Scan for the cell matching the given text and deliver its (x, y) coordinate at center. 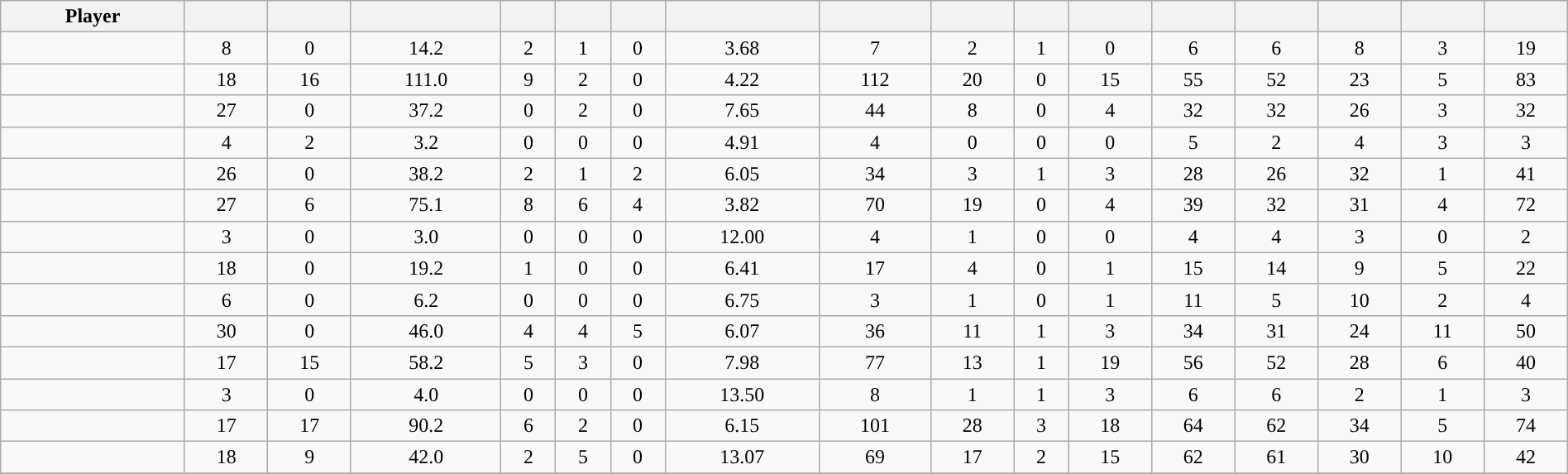
61 (1276, 457)
39 (1193, 205)
24 (1360, 331)
6.15 (742, 426)
14.2 (425, 48)
44 (875, 111)
6.05 (742, 174)
58.2 (425, 362)
37.2 (425, 111)
12.00 (742, 237)
40 (1527, 362)
112 (875, 79)
111.0 (425, 79)
55 (1193, 79)
64 (1193, 426)
4.0 (425, 395)
41 (1527, 174)
6.41 (742, 268)
7.65 (742, 111)
6.75 (742, 299)
6.2 (425, 299)
7.98 (742, 362)
13 (972, 362)
75.1 (425, 205)
101 (875, 426)
16 (309, 79)
22 (1527, 268)
50 (1527, 331)
69 (875, 457)
3.0 (425, 237)
19.2 (425, 268)
42.0 (425, 457)
4.91 (742, 142)
14 (1276, 268)
Player (93, 17)
46.0 (425, 331)
23 (1360, 79)
6.07 (742, 331)
7 (875, 48)
36 (875, 331)
3.2 (425, 142)
72 (1527, 205)
3.82 (742, 205)
56 (1193, 362)
70 (875, 205)
74 (1527, 426)
90.2 (425, 426)
77 (875, 362)
13.07 (742, 457)
4.22 (742, 79)
13.50 (742, 395)
3.68 (742, 48)
83 (1527, 79)
20 (972, 79)
38.2 (425, 174)
42 (1527, 457)
